Extract the [x, y] coordinate from the center of the cell holding the provided text.  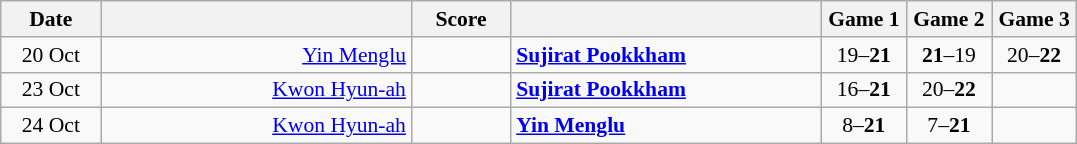
23 Oct [51, 90]
7–21 [948, 126]
8–21 [864, 126]
21–19 [948, 55]
19–21 [864, 55]
Game 1 [864, 19]
24 Oct [51, 126]
16–21 [864, 90]
Game 2 [948, 19]
Score [461, 19]
20 Oct [51, 55]
Date [51, 19]
Game 3 [1034, 19]
